Provide the [x, y] coordinate of the cell's center where the given text is located.  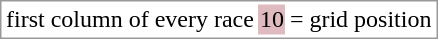
10 [272, 19]
first column of every race [130, 19]
= grid position [360, 19]
